For the text-containing cell, return its midpoint in [x, y] coordinate format. 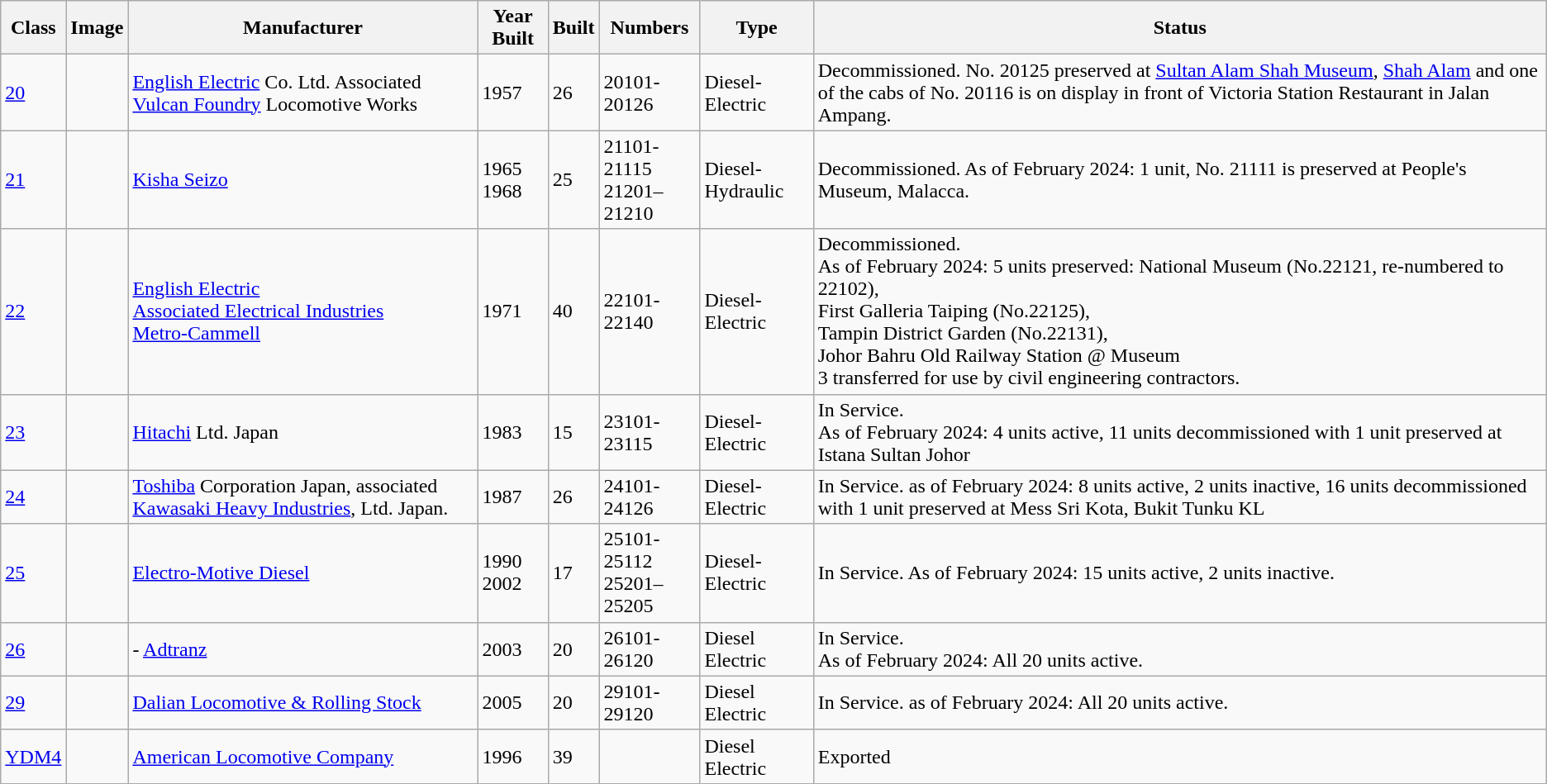
39 [574, 757]
19902002 [512, 573]
English Electric Co. Ltd. AssociatedVulcan Foundry Locomotive Works [302, 93]
In Service. as of February 2024: 8 units active, 2 units inactive, 16 units decommissioned with 1 unit preserved at Mess Sri Kota, Bukit Tunku KL [1180, 497]
YDM4 [33, 757]
2005 [512, 702]
Exported [1180, 757]
20101-20126 [650, 93]
2003 [512, 649]
English ElectricAssociated Electrical IndustriesMetro-Cammell [302, 311]
1987 [512, 497]
Kisha Seizo [302, 180]
1983 [512, 432]
22 [33, 311]
1996 [512, 757]
Year Built [512, 28]
Manufacturer [302, 28]
29101-29120 [650, 702]
- Adtranz [302, 649]
Decommissioned. As of February 2024: 1 unit, No. 21111 is preserved at People's Museum, Malacca. [1180, 180]
24 [33, 497]
Hitachi Ltd. Japan [302, 432]
Class [33, 28]
15 [574, 432]
23101-23115 [650, 432]
American Locomotive Company [302, 757]
Electro-Motive Diesel [302, 573]
1957 [512, 93]
1971 [512, 311]
In Service.As of February 2024: All 20 units active. [1180, 649]
29 [33, 702]
21101-2111521201–21210 [650, 180]
Toshiba Corporation Japan, associated Kawasaki Heavy Industries, Ltd. Japan. [302, 497]
Built [574, 28]
22101-22140 [650, 311]
In Service. As of February 2024: 15 units active, 2 units inactive. [1180, 573]
Status [1180, 28]
Dalian Locomotive & Rolling Stock [302, 702]
Type [757, 28]
19651968 [512, 180]
Image [98, 28]
Numbers [650, 28]
24101-24126 [650, 497]
21 [33, 180]
17 [574, 573]
23 [33, 432]
40 [574, 311]
26101-26120 [650, 649]
In Service. as of February 2024: All 20 units active. [1180, 702]
In Service.As of February 2024: 4 units active, 11 units decommissioned with 1 unit preserved at Istana Sultan Johor [1180, 432]
Diesel-Hydraulic [757, 180]
25101-2511225201–25205 [650, 573]
